Find where the given text appears and provide that cell's center as (X, Y) coordinate. 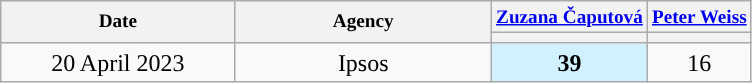
Zuzana Čaputová (570, 17)
Ipsos (364, 62)
Date (118, 22)
Agency (364, 22)
Peter Weiss (699, 17)
20 April 2023 (118, 62)
39 (570, 62)
16 (699, 62)
